Find where the given text appears and provide that cell's center as (X, Y) coordinate. 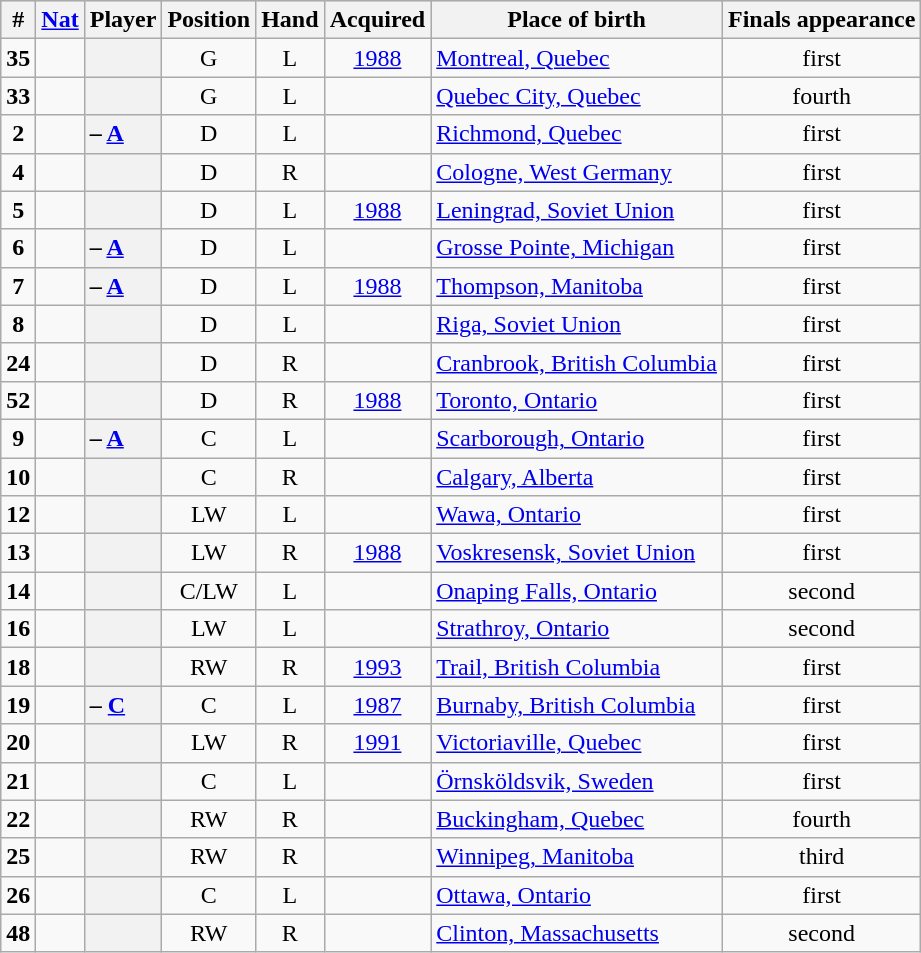
Strathroy, Ontario (577, 629)
Grosse Pointe, Michigan (577, 248)
8 (18, 324)
Thompson, Manitoba (577, 286)
48 (18, 933)
10 (18, 477)
Montreal, Quebec (577, 58)
# (18, 20)
13 (18, 553)
1987 (378, 705)
Acquired (378, 20)
Victoriaville, Quebec (577, 743)
Winnipeg, Manitoba (577, 857)
Place of birth (577, 20)
16 (18, 629)
Ottawa, Ontario (577, 895)
Riga, Soviet Union (577, 324)
Position (209, 20)
Toronto, Ontario (577, 400)
Scarborough, Ontario (577, 438)
26 (18, 895)
7 (18, 286)
22 (18, 819)
Calgary, Alberta (577, 477)
Finals appearance (821, 20)
6 (18, 248)
third (821, 857)
21 (18, 781)
1993 (378, 667)
Leningrad, Soviet Union (577, 210)
2 (18, 134)
Hand (290, 20)
C/LW (209, 591)
Onaping Falls, Ontario (577, 591)
Buckingham, Quebec (577, 819)
Clinton, Massachusetts (577, 933)
Örnsköldsvik, Sweden (577, 781)
Nat (60, 20)
52 (18, 400)
19 (18, 705)
33 (18, 96)
14 (18, 591)
9 (18, 438)
12 (18, 515)
18 (18, 667)
Burnaby, British Columbia (577, 705)
24 (18, 362)
25 (18, 857)
Voskresensk, Soviet Union (577, 553)
35 (18, 58)
20 (18, 743)
5 (18, 210)
Player (123, 20)
1991 (378, 743)
Quebec City, Quebec (577, 96)
– C (123, 705)
Cologne, West Germany (577, 172)
Richmond, Quebec (577, 134)
Trail, British Columbia (577, 667)
4 (18, 172)
Wawa, Ontario (577, 515)
Cranbrook, British Columbia (577, 362)
